Detect which cell encompasses the target text, then output its [x, y] center coordinate. 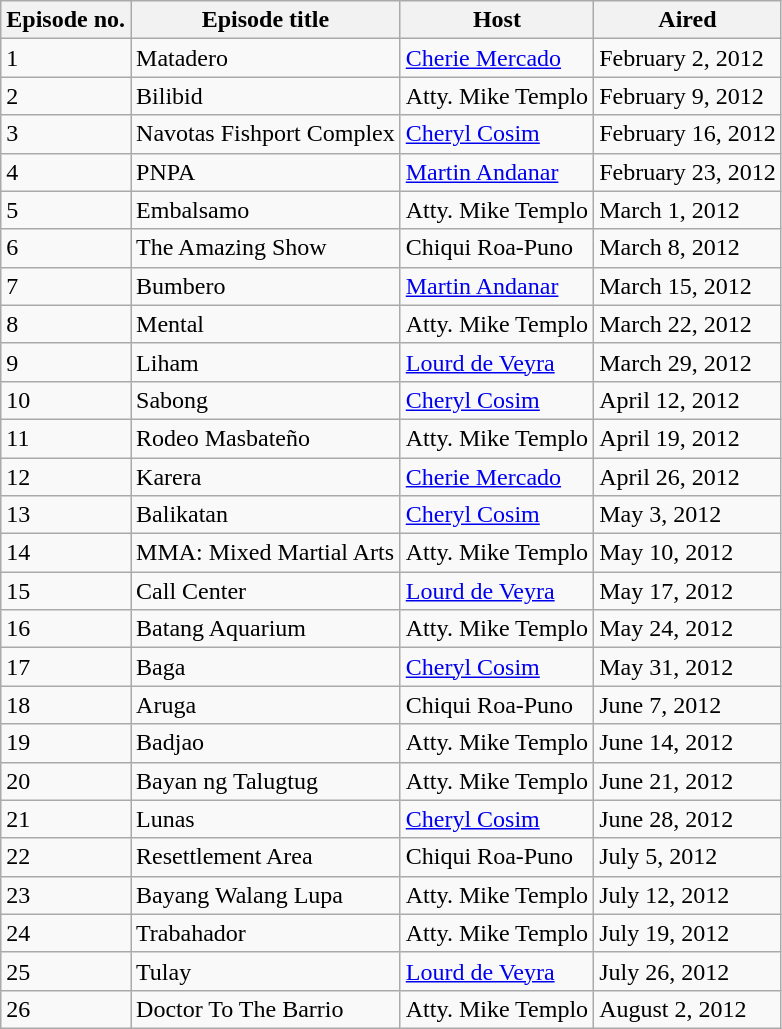
February 2, 2012 [688, 58]
March 22, 2012 [688, 324]
16 [66, 629]
Matadero [266, 58]
17 [66, 667]
25 [66, 971]
19 [66, 743]
Bilibid [266, 96]
March 1, 2012 [688, 210]
March 29, 2012 [688, 362]
July 19, 2012 [688, 933]
Tulay [266, 971]
4 [66, 172]
Resettlement Area [266, 857]
Sabong [266, 400]
Navotas Fishport Complex [266, 134]
Batang Aquarium [266, 629]
Aruga [266, 705]
23 [66, 895]
Bumbero [266, 286]
June 7, 2012 [688, 705]
21 [66, 819]
Episode no. [66, 20]
July 5, 2012 [688, 857]
February 23, 2012 [688, 172]
Balikatan [266, 515]
June 28, 2012 [688, 819]
Baga [266, 667]
5 [66, 210]
February 16, 2012 [688, 134]
May 17, 2012 [688, 591]
Bayang Walang Lupa [266, 895]
March 8, 2012 [688, 248]
14 [66, 553]
13 [66, 515]
9 [66, 362]
22 [66, 857]
February 9, 2012 [688, 96]
July 12, 2012 [688, 895]
July 26, 2012 [688, 971]
Episode title [266, 20]
18 [66, 705]
March 15, 2012 [688, 286]
10 [66, 400]
Call Center [266, 591]
The Amazing Show [266, 248]
Embalsamo [266, 210]
2 [66, 96]
Lunas [266, 819]
24 [66, 933]
20 [66, 781]
April 19, 2012 [688, 438]
May 10, 2012 [688, 553]
12 [66, 477]
June 14, 2012 [688, 743]
May 31, 2012 [688, 667]
Liham [266, 362]
Karera [266, 477]
Bayan ng Talugtug [266, 781]
Doctor To The Barrio [266, 1009]
Mental [266, 324]
Rodeo Masbateño [266, 438]
Trabahador [266, 933]
11 [66, 438]
Badjao [266, 743]
1 [66, 58]
MMA: Mixed Martial Arts [266, 553]
August 2, 2012 [688, 1009]
8 [66, 324]
June 21, 2012 [688, 781]
April 26, 2012 [688, 477]
May 24, 2012 [688, 629]
April 12, 2012 [688, 400]
26 [66, 1009]
Aired [688, 20]
7 [66, 286]
3 [66, 134]
6 [66, 248]
PNPA [266, 172]
Host [496, 20]
15 [66, 591]
May 3, 2012 [688, 515]
